Pinpoint the cell where the given text exists, returning its [X, Y] midpoint coordinate. 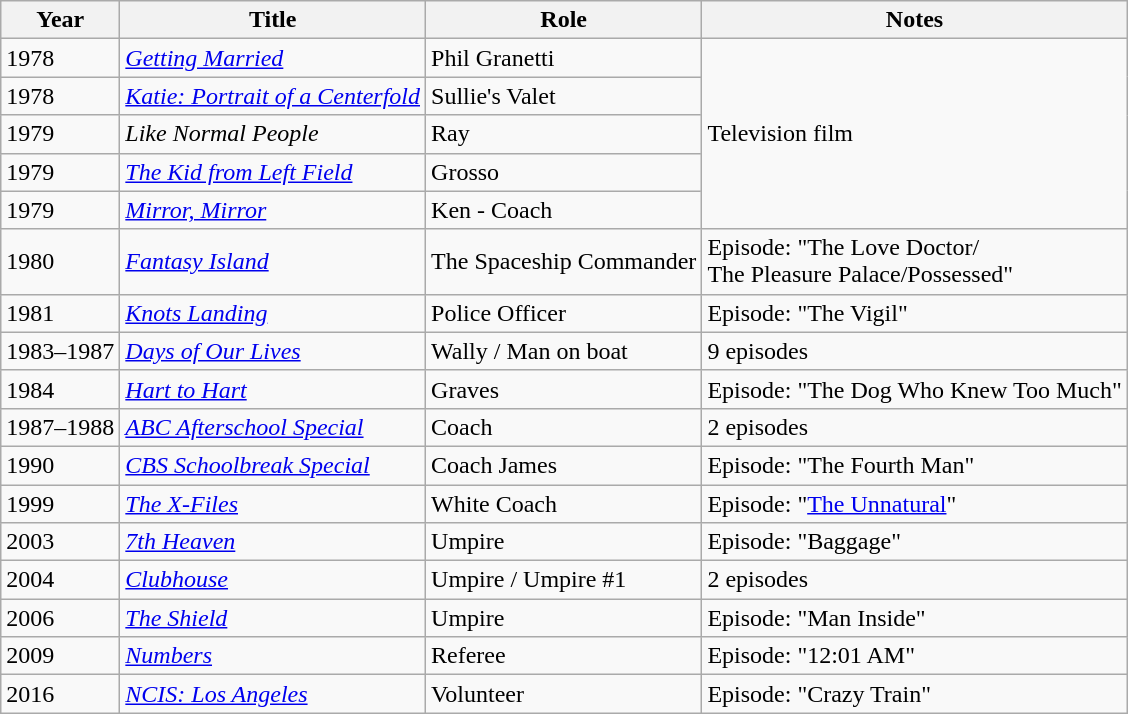
Hart to Hart [273, 389]
Sullie's Valet [564, 96]
7th Heaven [273, 542]
Police Officer [564, 313]
Days of Our Lives [273, 351]
The Kid from Left Field [273, 172]
Episode: "The Dog Who Knew Too Much" [914, 389]
1984 [60, 389]
1990 [60, 465]
1983–1987 [60, 351]
Clubhouse [273, 580]
Ray [564, 134]
Year [60, 20]
Umpire / Umpire #1 [564, 580]
Episode: "Crazy Train" [914, 694]
Volunteer [564, 694]
Television film [914, 134]
Fantasy Island [273, 262]
Numbers [273, 656]
Coach [564, 427]
Like Normal People [273, 134]
1987–1988 [60, 427]
Katie: Portrait of a Centerfold [273, 96]
Role [564, 20]
2009 [60, 656]
NCIS: Los Angeles [273, 694]
Episode: "The Fourth Man" [914, 465]
Episode: "The Vigil" [914, 313]
Episode: "Man Inside" [914, 618]
2016 [60, 694]
Coach James [564, 465]
Wally / Man on boat [564, 351]
2004 [60, 580]
1999 [60, 503]
Grosso [564, 172]
Episode: "12:01 AM" [914, 656]
Notes [914, 20]
Knots Landing [273, 313]
2006 [60, 618]
CBS Schoolbreak Special [273, 465]
1981 [60, 313]
1980 [60, 262]
Ken - Coach [564, 210]
White Coach [564, 503]
The X-Files [273, 503]
The Spaceship Commander [564, 262]
Episode: "The Unnatural" [914, 503]
Referee [564, 656]
Title [273, 20]
Episode: "The Love Doctor/The Pleasure Palace/Possessed" [914, 262]
Mirror, Mirror [273, 210]
The Shield [273, 618]
9 episodes [914, 351]
2003 [60, 542]
Episode: "Baggage" [914, 542]
Getting Married [273, 58]
Graves [564, 389]
ABC Afterschool Special [273, 427]
Phil Granetti [564, 58]
